Detect which cell encompasses the target text, then output its [x, y] center coordinate. 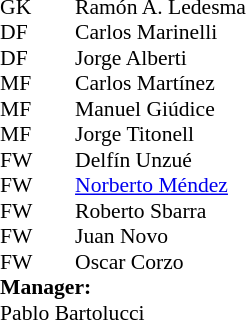
Manager: [123, 287]
Norberto Méndez [160, 185]
Roberto Sbarra [160, 211]
Jorge Alberti [160, 58]
Carlos Marinelli [160, 33]
Delfín Unzué [160, 160]
Carlos Martínez [160, 83]
Manuel Giúdice [160, 109]
Juan Novo [160, 237]
Jorge Titonell [160, 135]
Oscar Corzo [160, 262]
